Determine the (X, Y) coordinate at the center of the cell enclosing the given text.  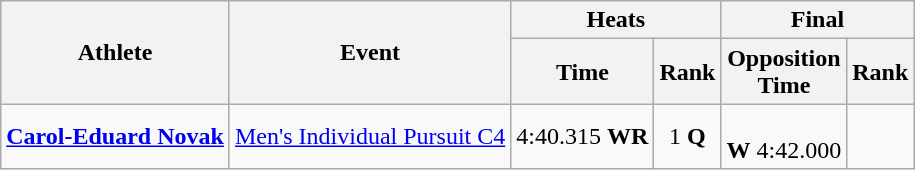
W 4:42.000 (784, 136)
Heats (616, 20)
OppositionTime (784, 72)
Event (370, 52)
Men's Individual Pursuit C4 (370, 136)
Final (818, 20)
4:40.315 WR (582, 136)
Athlete (116, 52)
Time (582, 72)
Carol-Eduard Novak (116, 136)
1 Q (688, 136)
